For the text-containing cell, return its midpoint in [X, Y] coordinate format. 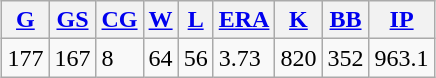
3.73 [244, 58]
64 [160, 58]
167 [72, 58]
IP [402, 20]
ERA [244, 20]
K [298, 20]
G [26, 20]
352 [346, 58]
56 [196, 58]
L [196, 20]
BB [346, 20]
CG [120, 20]
177 [26, 58]
GS [72, 20]
8 [120, 58]
820 [298, 58]
963.1 [402, 58]
W [160, 20]
